Capture the cell that displays the provided text and extract its (X, Y) central coordinate. 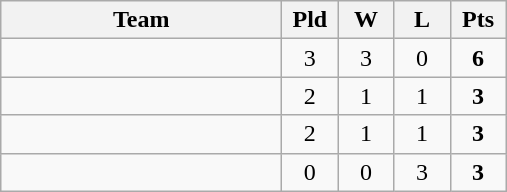
L (422, 20)
6 (478, 58)
Pld (310, 20)
Team (142, 20)
W (366, 20)
Pts (478, 20)
